Return the [X, Y] coordinate for the center point of the cell that contains the specified text.  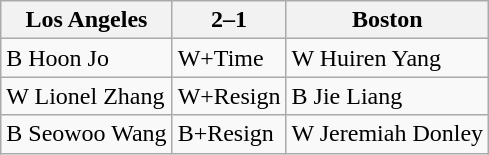
Boston [388, 20]
W Lionel Zhang [86, 96]
B Jie Liang [388, 96]
W Huiren Yang [388, 58]
Los Angeles [86, 20]
B Seowoo Wang [86, 134]
B+Resign [229, 134]
W+Time [229, 58]
W+Resign [229, 96]
B Hoon Jo [86, 58]
W Jeremiah Donley [388, 134]
2–1 [229, 20]
